Detect which cell encompasses the target text, then output its (X, Y) center coordinate. 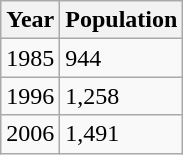
1,258 (122, 96)
Population (122, 20)
1,491 (122, 134)
944 (122, 58)
Year (30, 20)
2006 (30, 134)
1985 (30, 58)
1996 (30, 96)
